Identify which cell holds the provided text, then report its (x, y) central coordinate. 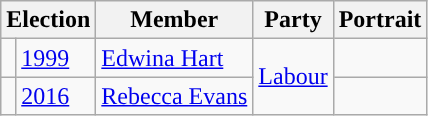
Portrait (380, 20)
Election (48, 20)
Rebecca Evans (174, 96)
Edwina Hart (174, 58)
Party (293, 20)
Member (174, 20)
1999 (56, 58)
2016 (56, 96)
Labour (293, 77)
